Search for the cell housing the specified text and yield its [x, y] center coordinate. 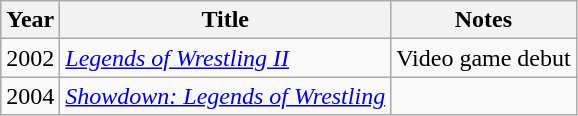
2002 [30, 58]
Year [30, 20]
Legends of Wrestling II [226, 58]
Title [226, 20]
Notes [484, 20]
Showdown: Legends of Wrestling [226, 96]
2004 [30, 96]
Video game debut [484, 58]
